Extract the [X, Y] coordinate from the center of the cell holding the provided text.  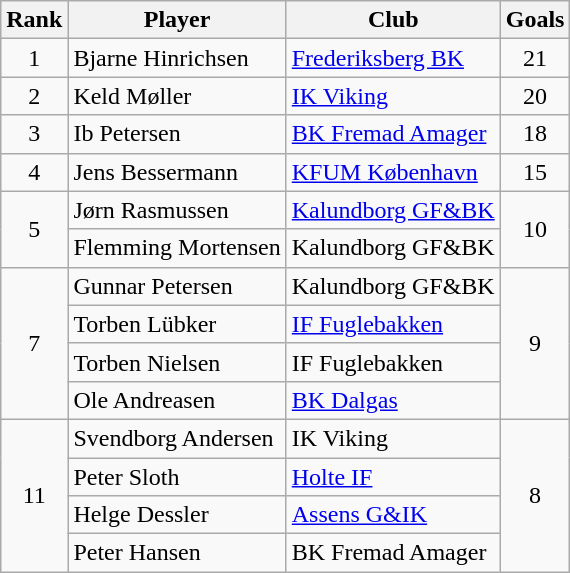
8 [535, 495]
21 [535, 58]
18 [535, 134]
Frederiksberg BK [393, 58]
Holte IF [393, 477]
Jørn Rasmussen [177, 210]
4 [34, 172]
Rank [34, 20]
Club [393, 20]
15 [535, 172]
20 [535, 96]
Ib Petersen [177, 134]
10 [535, 229]
11 [34, 495]
Torben Nielsen [177, 362]
Peter Hansen [177, 553]
Svendborg Andersen [177, 438]
Goals [535, 20]
Assens G&IK [393, 515]
1 [34, 58]
Peter Sloth [177, 477]
3 [34, 134]
Bjarne Hinrichsen [177, 58]
Player [177, 20]
Torben Lübker [177, 324]
5 [34, 229]
KFUM København [393, 172]
9 [535, 343]
BK Dalgas [393, 400]
Keld Møller [177, 96]
2 [34, 96]
Jens Bessermann [177, 172]
7 [34, 343]
Flemming Mortensen [177, 248]
Gunnar Petersen [177, 286]
Helge Dessler [177, 515]
Ole Andreasen [177, 400]
